Output the [x, y] coordinate of the center of the cell containing the given text.  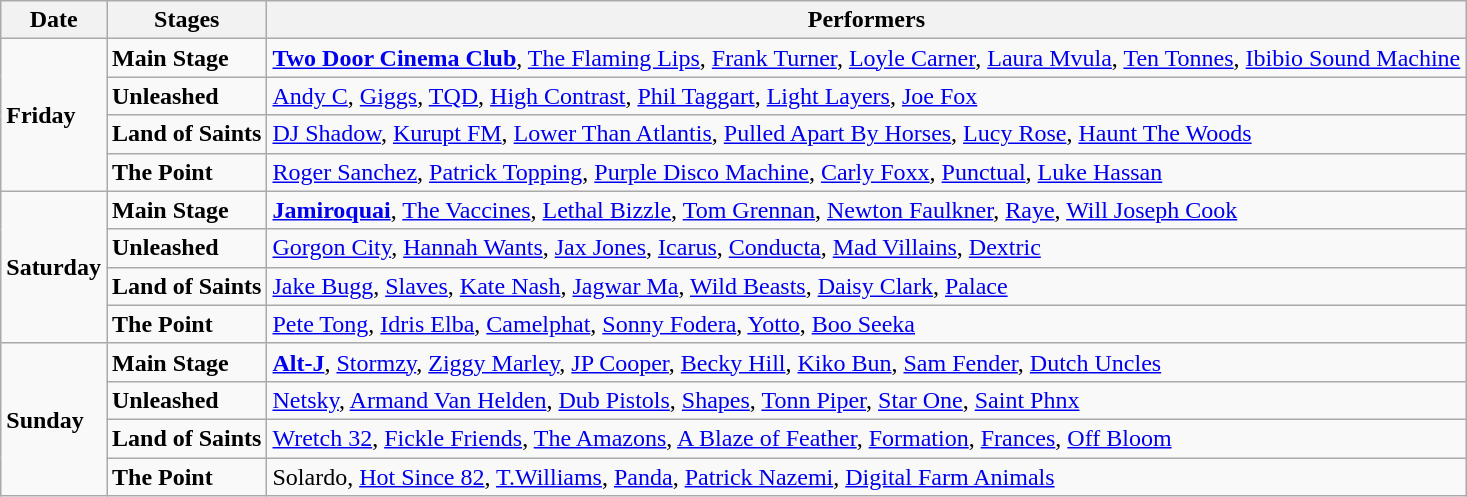
Two Door Cinema Club, The Flaming Lips, Frank Turner, Loyle Carner, Laura Mvula, Ten Tonnes, Ibibio Sound Machine [866, 58]
Pete Tong, Idris Elba, Camelphat, Sonny Fodera, Yotto, Boo Seeka [866, 324]
Jamiroquai, The Vaccines, Lethal Bizzle, Tom Grennan, Newton Faulkner, Raye, Will Joseph Cook [866, 210]
Saturday [54, 267]
Friday [54, 115]
Stages [186, 20]
Solardo, Hot Since 82, T.Williams, Panda, Patrick Nazemi, Digital Farm Animals [866, 477]
Sunday [54, 419]
Gorgon City, Hannah Wants, Jax Jones, Icarus, Conducta, Mad Villains, Dextric [866, 248]
Alt-J, Stormzy, Ziggy Marley, JP Cooper, Becky Hill, Kiko Bun, Sam Fender, Dutch Uncles [866, 362]
Andy C, Giggs, TQD, High Contrast, Phil Taggart, Light Layers, Joe Fox [866, 96]
Date [54, 20]
Wretch 32, Fickle Friends, The Amazons, A Blaze of Feather, Formation, Frances, Off Bloom [866, 438]
DJ Shadow, Kurupt FM, Lower Than Atlantis, Pulled Apart By Horses, Lucy Rose, Haunt The Woods [866, 134]
Performers [866, 20]
Roger Sanchez, Patrick Topping, Purple Disco Machine, Carly Foxx, Punctual, Luke Hassan [866, 172]
Netsky, Armand Van Helden, Dub Pistols, Shapes, Tonn Piper, Star One, Saint Phnx [866, 400]
Jake Bugg, Slaves, Kate Nash, Jagwar Ma, Wild Beasts, Daisy Clark, Palace [866, 286]
